Return [x, y] of the center of cell containing provided text 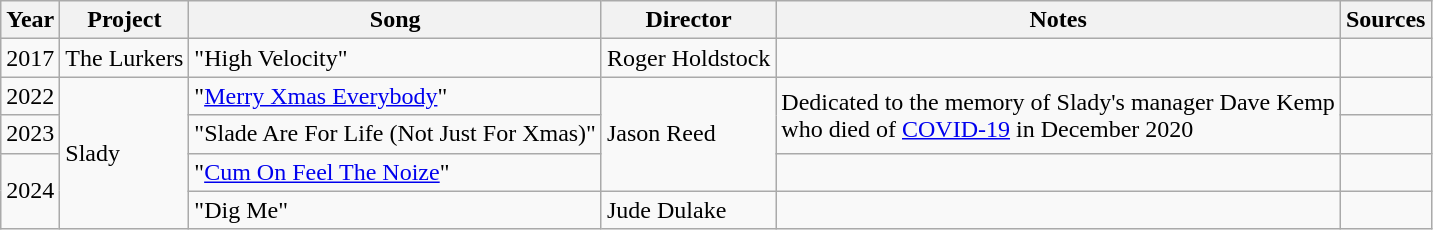
"Slade Are For Life (Not Just For Xmas)" [396, 134]
"Merry Xmas Everybody" [396, 96]
"Dig Me" [396, 210]
Jason Reed [688, 134]
The Lurkers [124, 58]
Roger Holdstock [688, 58]
"Cum On Feel The Noize" [396, 172]
2022 [30, 96]
2024 [30, 191]
Dedicated to the memory of Slady's manager Dave Kempwho died of COVID-19 in December 2020 [1058, 115]
Jude Dulake [688, 210]
2023 [30, 134]
Project [124, 20]
Director [688, 20]
"High Velocity" [396, 58]
Year [30, 20]
Notes [1058, 20]
Song [396, 20]
2017 [30, 58]
Sources [1386, 20]
Slady [124, 153]
